Detect which cell encompasses the target text, then output its (x, y) center coordinate. 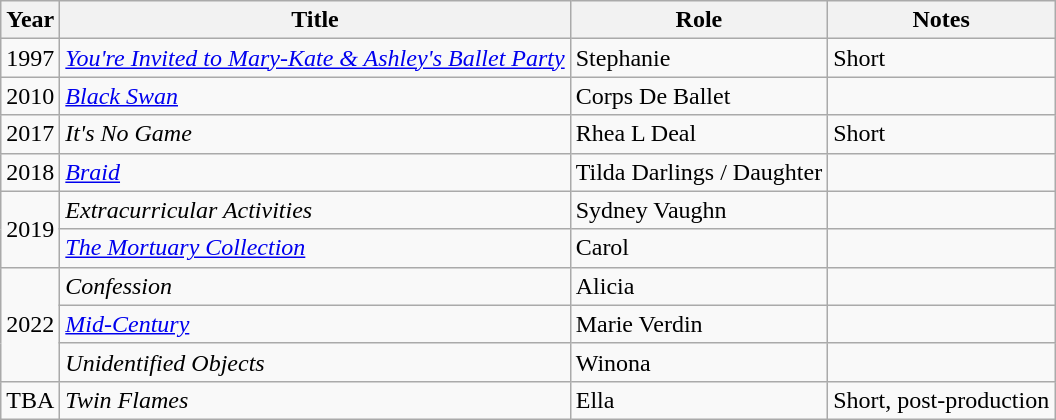
Short, post-production (942, 400)
2017 (30, 134)
2018 (30, 172)
Alicia (698, 286)
The Mortuary Collection (315, 248)
You're Invited to Mary-Kate & Ashley's Ballet Party (315, 58)
Twin Flames (315, 400)
2010 (30, 96)
2022 (30, 324)
2019 (30, 229)
Marie Verdin (698, 324)
1997 (30, 58)
Sydney Vaughn (698, 210)
TBA (30, 400)
Confession (315, 286)
Mid-Century (315, 324)
Notes (942, 20)
Tilda Darlings / Daughter (698, 172)
Year (30, 20)
It's No Game (315, 134)
Rhea L Deal (698, 134)
Winona (698, 362)
Braid (315, 172)
Title (315, 20)
Carol (698, 248)
Role (698, 20)
Black Swan (315, 96)
Ella (698, 400)
Unidentified Objects (315, 362)
Corps De Ballet (698, 96)
Stephanie (698, 58)
Extracurricular Activities (315, 210)
